Provide the [x, y] coordinate of the cell's center where the given text is located.  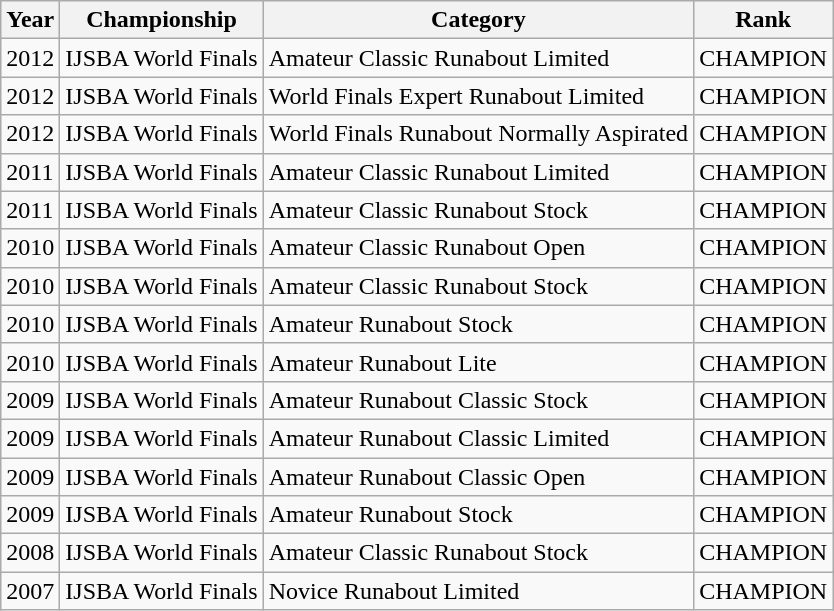
Championship [162, 20]
Amateur Runabout Classic Stock [478, 400]
Amateur Classic Runabout Open [478, 248]
Amateur Runabout Lite [478, 362]
Year [30, 20]
World Finals Runabout Normally Aspirated [478, 134]
2008 [30, 553]
Rank [764, 20]
World Finals Expert Runabout Limited [478, 96]
2007 [30, 591]
Amateur Runabout Classic Open [478, 477]
Category [478, 20]
Novice Runabout Limited [478, 591]
Amateur Runabout Classic Limited [478, 438]
